Capture the cell that displays the provided text and extract its (x, y) central coordinate. 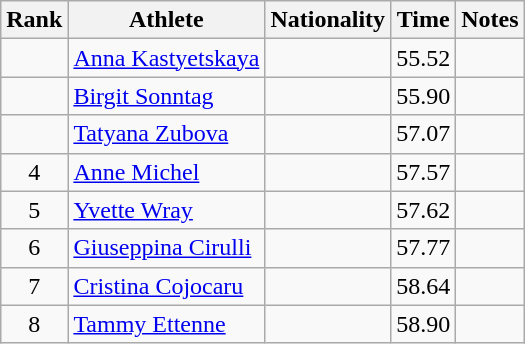
55.52 (424, 58)
57.07 (424, 134)
8 (34, 324)
5 (34, 210)
Tammy Ettenne (166, 324)
6 (34, 248)
Cristina Cojocaru (166, 286)
Notes (490, 20)
57.62 (424, 210)
55.90 (424, 96)
Yvette Wray (166, 210)
Athlete (166, 20)
Tatyana Zubova (166, 134)
58.90 (424, 324)
Birgit Sonntag (166, 96)
Rank (34, 20)
Nationality (328, 20)
57.57 (424, 172)
57.77 (424, 248)
Giuseppina Cirulli (166, 248)
Time (424, 20)
Anna Kastyetskaya (166, 58)
58.64 (424, 286)
7 (34, 286)
4 (34, 172)
Anne Michel (166, 172)
